Extract the [X, Y] coordinate from the center of the cell holding the provided text.  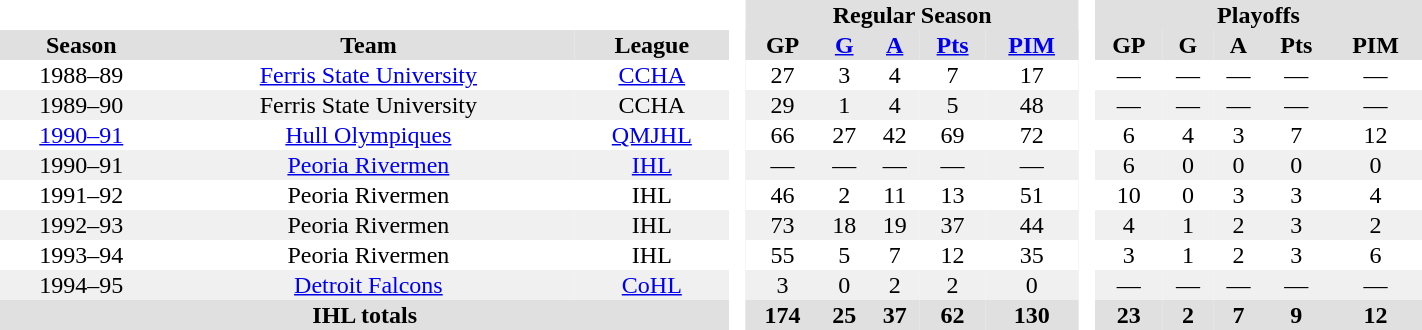
48 [1032, 105]
46 [782, 195]
11 [894, 195]
25 [844, 315]
Detroit Falcons [369, 285]
League [652, 45]
72 [1032, 135]
42 [894, 135]
17 [1032, 75]
29 [782, 105]
10 [1129, 195]
Playoffs [1258, 15]
35 [1032, 255]
1988–89 [82, 75]
19 [894, 225]
Season [82, 45]
23 [1129, 315]
1989–90 [82, 105]
51 [1032, 195]
Hull Olympiques [369, 135]
55 [782, 255]
1994–95 [82, 285]
1992–93 [82, 225]
Regular Season [912, 15]
44 [1032, 225]
130 [1032, 315]
13 [952, 195]
Team [369, 45]
1993–94 [82, 255]
69 [952, 135]
IHL totals [364, 315]
18 [844, 225]
9 [1296, 315]
174 [782, 315]
1991–92 [82, 195]
73 [782, 225]
QMJHL [652, 135]
66 [782, 135]
62 [952, 315]
CoHL [652, 285]
